Scan for the cell matching the given text and deliver its (X, Y) coordinate at center. 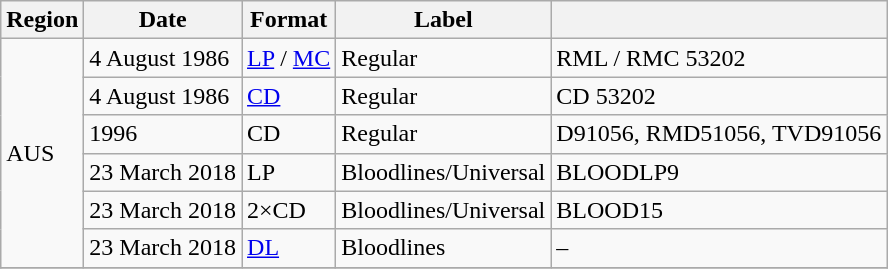
2×CD (289, 210)
BLOOD15 (719, 210)
BLOODLP9 (719, 172)
AUS (42, 153)
Format (289, 20)
RML / RMC 53202 (719, 58)
D91056, RMD51056, TVD91056 (719, 134)
Bloodlines (444, 248)
Region (42, 20)
Label (444, 20)
– (719, 248)
1996 (163, 134)
Date (163, 20)
LP (289, 172)
CD 53202 (719, 96)
DL (289, 248)
LP / MC (289, 58)
